Locate the cell with the specified text and output its [X, Y] center coordinate. 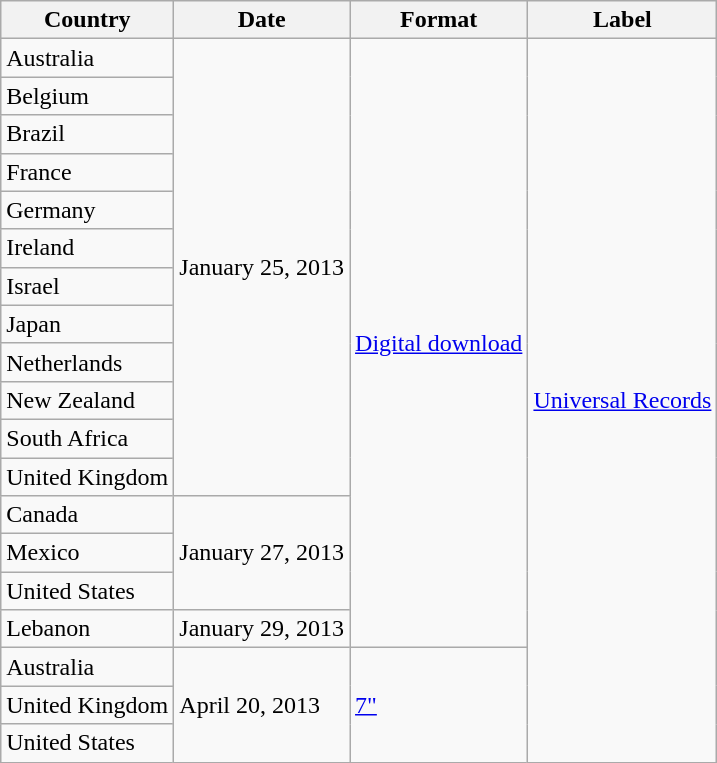
Netherlands [88, 362]
Ireland [88, 248]
Canada [88, 515]
7" [439, 705]
Mexico [88, 553]
January 25, 2013 [262, 268]
January 27, 2013 [262, 553]
Universal Records [622, 400]
South Africa [88, 438]
Brazil [88, 134]
January 29, 2013 [262, 629]
Format [439, 20]
Country [88, 20]
France [88, 172]
New Zealand [88, 400]
Israel [88, 286]
Label [622, 20]
April 20, 2013 [262, 705]
Digital download [439, 344]
Lebanon [88, 629]
Date [262, 20]
Germany [88, 210]
Japan [88, 324]
Belgium [88, 96]
